From the cell containing the given text, extract its center point as [x, y] coordinate. 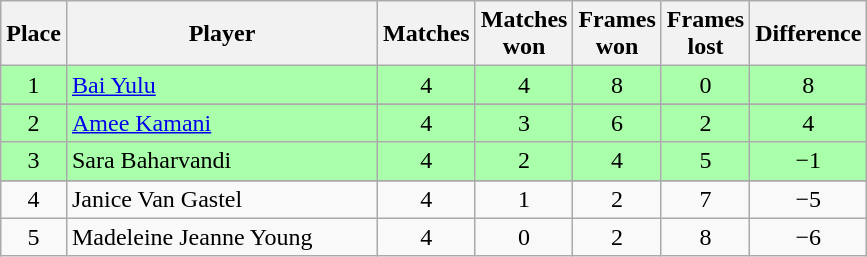
Place [34, 34]
Player [222, 34]
Janice Van Gastel [222, 199]
7 [705, 199]
Difference [808, 34]
Frames lost [705, 34]
Madeleine Jeanne Young [222, 237]
−5 [808, 199]
Matches won [524, 34]
6 [617, 123]
Sara Baharvandi [222, 161]
−6 [808, 237]
Amee Kamani [222, 123]
Matches [427, 34]
Frames won [617, 34]
−1 [808, 161]
Bai Yulu [222, 85]
